Scan for the cell matching the given text and deliver its (x, y) coordinate at center. 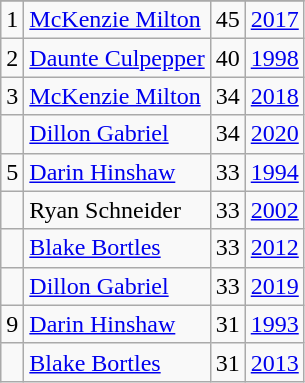
2018 (274, 96)
Daunte Culpepper (117, 58)
1998 (274, 58)
2012 (274, 248)
1994 (274, 172)
40 (228, 58)
1993 (274, 324)
45 (228, 20)
2013 (274, 362)
2019 (274, 286)
2002 (274, 210)
2020 (274, 134)
2017 (274, 20)
Ryan Schneider (117, 210)
9 (12, 324)
2 (12, 58)
3 (12, 96)
5 (12, 172)
1 (12, 20)
